Return (x, y) of the center of cell containing provided text 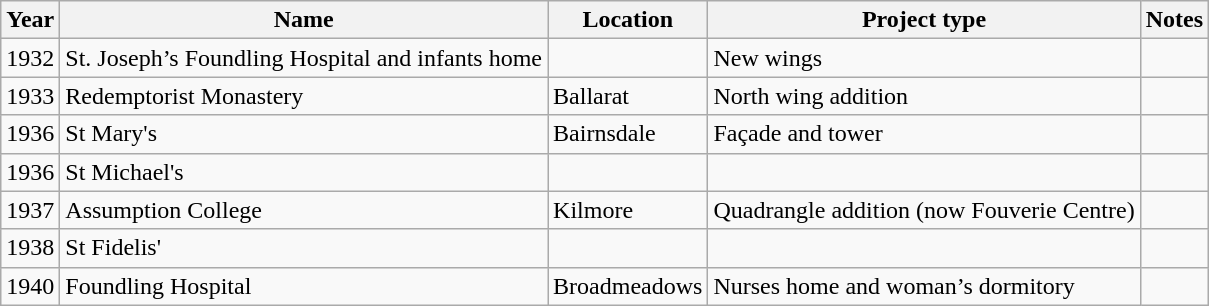
St. Joseph’s Foundling Hospital and infants home (304, 58)
Year (30, 20)
Redemptorist Monastery (304, 96)
1937 (30, 210)
Bairnsdale (628, 134)
Project type (924, 20)
Nurses home and woman’s dormitory (924, 286)
Location (628, 20)
Name (304, 20)
1940 (30, 286)
1938 (30, 248)
Notes (1174, 20)
1933 (30, 96)
St Fidelis' (304, 248)
Ballarat (628, 96)
Quadrangle addition (now Fouverie Centre) (924, 210)
Broadmeadows (628, 286)
1932 (30, 58)
Foundling Hospital (304, 286)
Assumption College (304, 210)
St Michael's (304, 172)
North wing addition (924, 96)
New wings (924, 58)
Façade and tower (924, 134)
Kilmore (628, 210)
St Mary's (304, 134)
